From the cell containing the given text, extract its center point as (X, Y) coordinate. 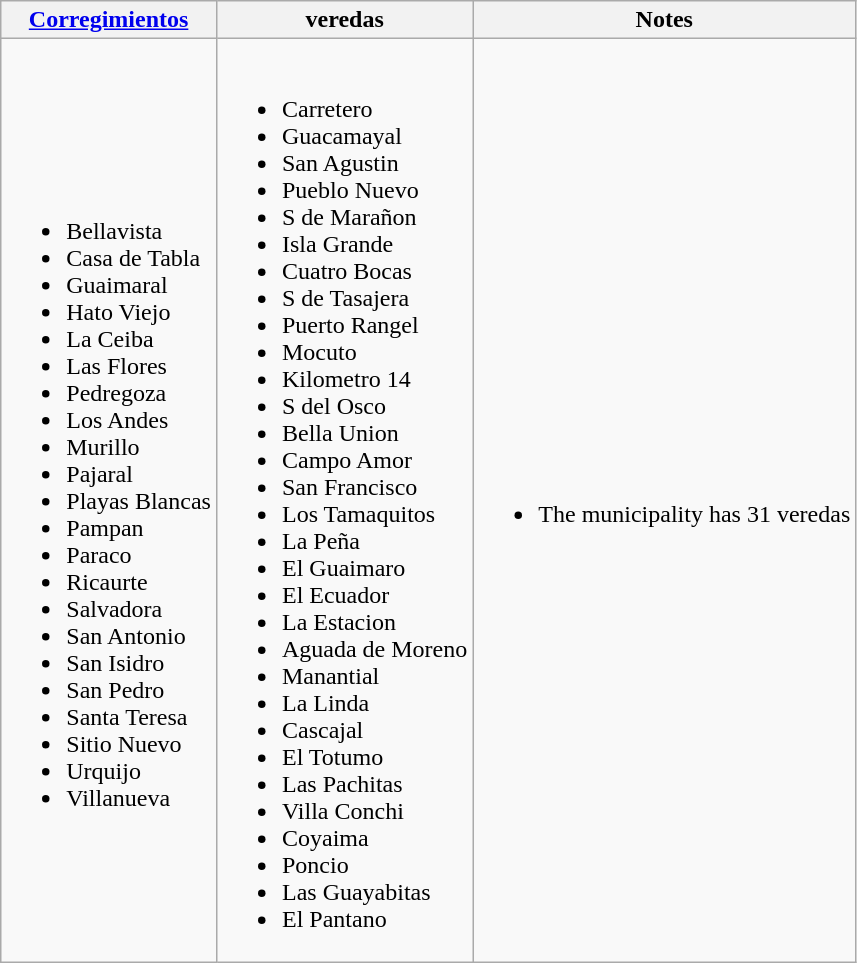
veredas (344, 20)
Notes (664, 20)
Corregimientos (109, 20)
The municipality has 31 veredas (664, 500)
